Output the (x, y) coordinate of the center of the cell containing the given text.  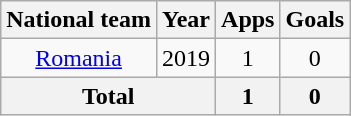
Romania (79, 58)
Goals (315, 20)
2019 (186, 58)
National team (79, 20)
Year (186, 20)
Total (108, 96)
Apps (248, 20)
